Pinpoint the cell where the given text exists, returning its (X, Y) midpoint coordinate. 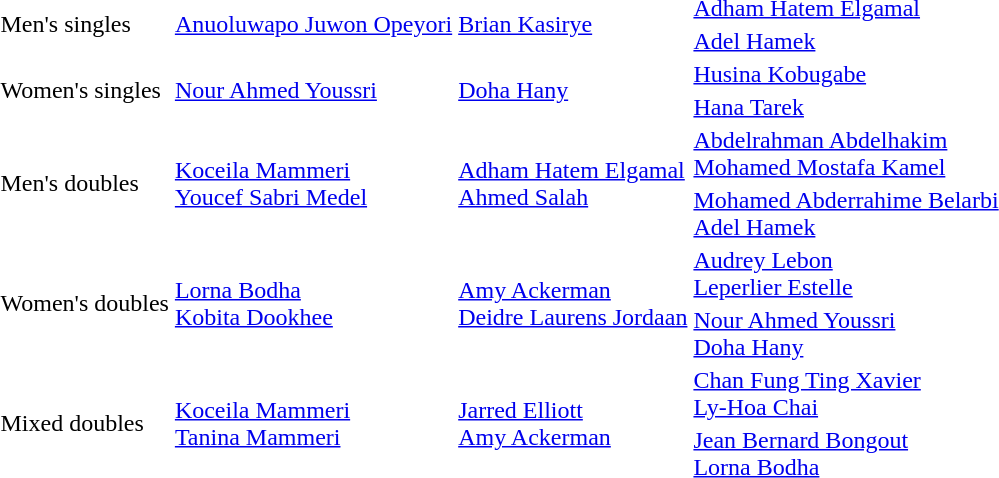
Amy Ackerman Deidre Laurens Jordaan (573, 304)
Adham Hatem Elgamal Ahmed Salah (573, 184)
Koceila Mammeri Youcef Sabri Medel (313, 184)
Doha Hany (573, 90)
Nour Ahmed Youssri (313, 90)
Lorna Bodha Kobita Dookhee (313, 304)
